Detect which cell encompasses the target text, then output its [x, y] center coordinate. 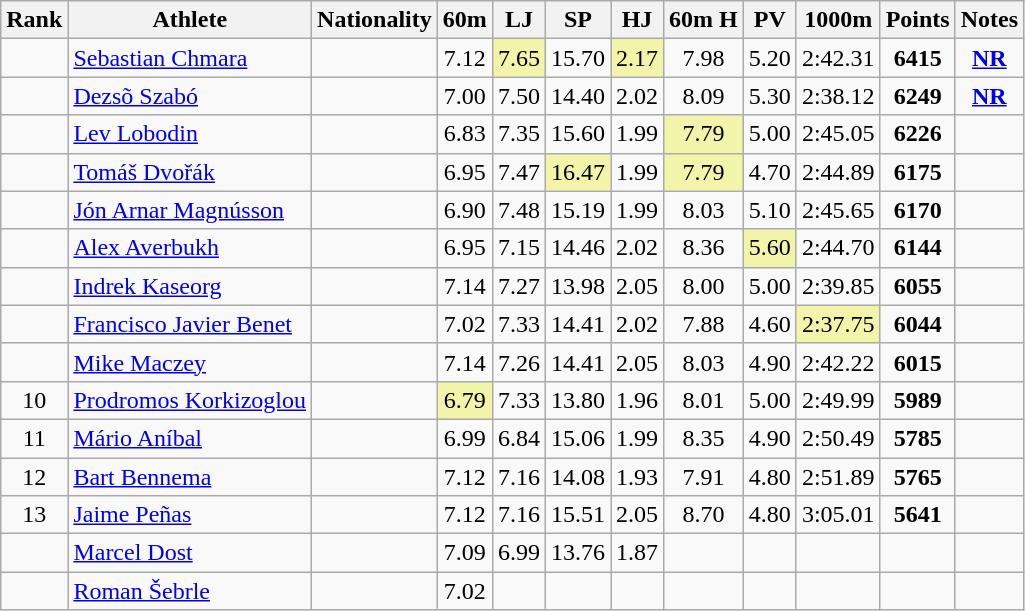
5765 [918, 477]
Rank [34, 20]
6249 [918, 96]
Roman Šebrle [190, 591]
Points [918, 20]
5989 [918, 400]
Tomáš Dvořák [190, 172]
6175 [918, 172]
8.09 [704, 96]
2:38.12 [838, 96]
Athlete [190, 20]
7.15 [518, 248]
LJ [518, 20]
15.51 [578, 515]
6.79 [464, 400]
Marcel Dost [190, 553]
5.20 [770, 58]
11 [34, 438]
2:45.05 [838, 134]
60m [464, 20]
13.76 [578, 553]
Bart Bennema [190, 477]
6170 [918, 210]
SP [578, 20]
3:05.01 [838, 515]
Notes [989, 20]
8.35 [704, 438]
8.70 [704, 515]
5641 [918, 515]
7.48 [518, 210]
1000m [838, 20]
2:37.75 [838, 324]
2:45.65 [838, 210]
60m H [704, 20]
7.35 [518, 134]
13.80 [578, 400]
Dezsõ Szabó [190, 96]
Francisco Javier Benet [190, 324]
Lev Lobodin [190, 134]
2:49.99 [838, 400]
15.70 [578, 58]
Jón Arnar Magnússon [190, 210]
7.47 [518, 172]
6415 [918, 58]
16.47 [578, 172]
8.01 [704, 400]
Indrek Kaseorg [190, 286]
15.06 [578, 438]
7.88 [704, 324]
1.96 [636, 400]
13.98 [578, 286]
15.19 [578, 210]
6055 [918, 286]
15.60 [578, 134]
7.09 [464, 553]
1.93 [636, 477]
5785 [918, 438]
2:44.70 [838, 248]
14.08 [578, 477]
6144 [918, 248]
14.46 [578, 248]
2:42.31 [838, 58]
4.70 [770, 172]
Sebastian Chmara [190, 58]
7.27 [518, 286]
2:50.49 [838, 438]
4.60 [770, 324]
5.30 [770, 96]
Nationality [375, 20]
2:44.89 [838, 172]
5.10 [770, 210]
6044 [918, 324]
10 [34, 400]
2.17 [636, 58]
8.36 [704, 248]
6.90 [464, 210]
6015 [918, 362]
7.65 [518, 58]
2:42.22 [838, 362]
5.60 [770, 248]
6226 [918, 134]
13 [34, 515]
6.83 [464, 134]
Alex Averbukh [190, 248]
7.50 [518, 96]
Mike Maczey [190, 362]
2:51.89 [838, 477]
12 [34, 477]
7.91 [704, 477]
PV [770, 20]
7.26 [518, 362]
14.40 [578, 96]
6.84 [518, 438]
7.00 [464, 96]
Mário Aníbal [190, 438]
Jaime Peñas [190, 515]
HJ [636, 20]
2:39.85 [838, 286]
Prodromos Korkizoglou [190, 400]
7.98 [704, 58]
8.00 [704, 286]
1.87 [636, 553]
